Identify which cell holds the provided text, then report its (x, y) central coordinate. 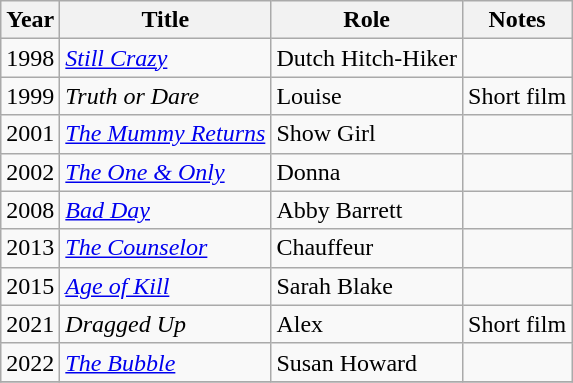
2021 (30, 324)
Louise (367, 96)
Age of Kill (166, 286)
Dragged Up (166, 324)
2015 (30, 286)
The Counselor (166, 248)
Sarah Blake (367, 286)
Alex (367, 324)
Chauffeur (367, 248)
2002 (30, 172)
2022 (30, 362)
Donna (367, 172)
Notes (518, 20)
Truth or Dare (166, 96)
Bad Day (166, 210)
2001 (30, 134)
The Mummy Returns (166, 134)
Role (367, 20)
Year (30, 20)
1999 (30, 96)
1998 (30, 58)
Title (166, 20)
2008 (30, 210)
Still Crazy (166, 58)
The One & Only (166, 172)
2013 (30, 248)
Abby Barrett (367, 210)
Show Girl (367, 134)
The Bubble (166, 362)
Susan Howard (367, 362)
Dutch Hitch-Hiker (367, 58)
